Output the [x, y] coordinate of the center of the cell containing the given text.  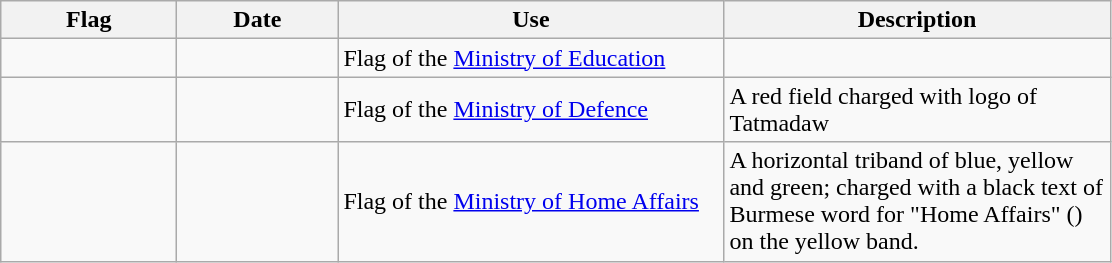
Flag of the Ministry of Education [531, 58]
A horizontal triband of blue, yellow and green; charged with a black text of Burmese word for "Home Affairs" () on the yellow band. [917, 202]
A red field charged with logo of Tatmadaw [917, 110]
Use [531, 20]
Flag of the Ministry of Home Affairs [531, 202]
Description [917, 20]
Flag [89, 20]
Flag of the Ministry of Defence [531, 110]
Date [258, 20]
